Find where the given text appears and provide that cell's center as [x, y] coordinate. 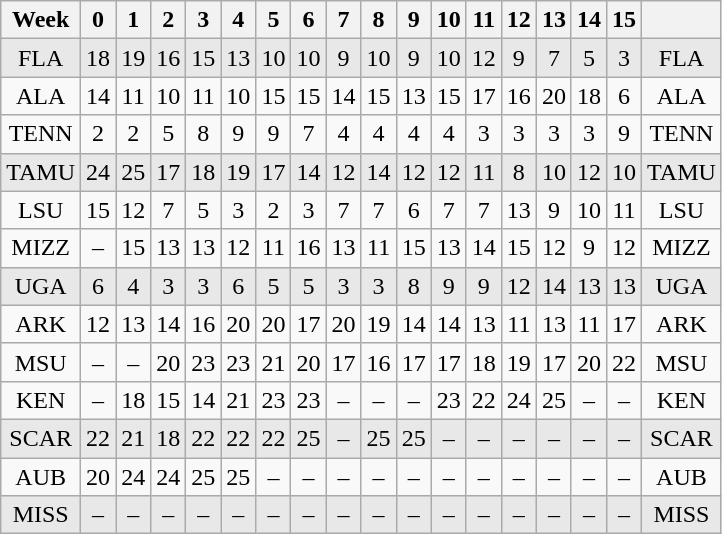
0 [98, 20]
Week [41, 20]
1 [134, 20]
